Determine the (X, Y) coordinate at the center of the cell enclosing the given text.  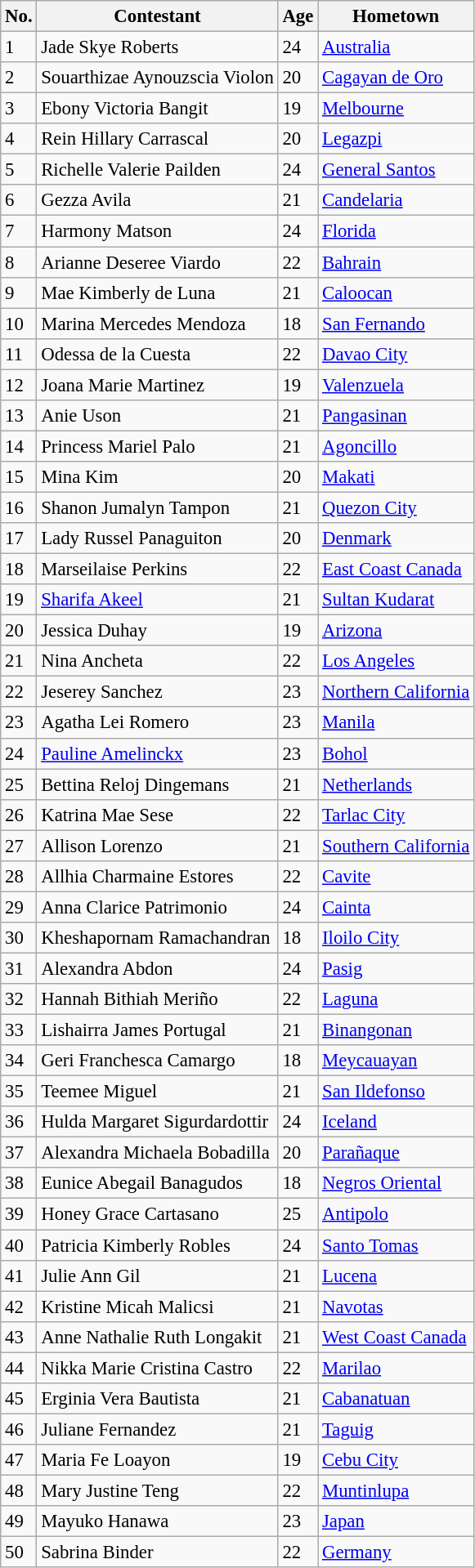
37 (19, 1153)
Honey Grace Cartasano (157, 1214)
36 (19, 1122)
Patricia Kimberly Robles (157, 1245)
26 (19, 815)
Quezon City (396, 507)
Hometown (396, 16)
Nikka Marie Cristina Castro (157, 1368)
7 (19, 231)
Florida (396, 231)
15 (19, 477)
Contestant (157, 16)
Cabanatuan (396, 1399)
4 (19, 139)
10 (19, 324)
Allison Lorenzo (157, 846)
San Ildefonso (396, 1092)
Mary Justine Teng (157, 1490)
Princess Mariel Palo (157, 446)
Netherlands (396, 784)
Julie Ann Gil (157, 1275)
Agatha Lei Romero (157, 723)
Valenzuela (396, 385)
14 (19, 446)
47 (19, 1460)
29 (19, 907)
Cavite (396, 877)
Lady Russel Panaguiton (157, 538)
Shanon Jumalyn Tampon (157, 507)
Negros Oriental (396, 1184)
Kristine Micah Malicsi (157, 1307)
Pasig (396, 968)
Gezza Avila (157, 200)
Age (298, 16)
Hannah Bithiah Meriño (157, 999)
16 (19, 507)
38 (19, 1184)
43 (19, 1337)
Marseilaise Perkins (157, 570)
Muntinlupa (396, 1490)
Agoncillo (396, 446)
Richelle Valerie Pailden (157, 170)
Marilao (396, 1368)
Marina Mercedes Mendoza (157, 324)
6 (19, 200)
Northern California (396, 692)
48 (19, 1490)
45 (19, 1399)
27 (19, 846)
Erginia Vera Bautista (157, 1399)
Cainta (396, 907)
11 (19, 354)
31 (19, 968)
Navotas (396, 1307)
17 (19, 538)
Davao City (396, 354)
Joana Marie Martinez (157, 385)
Iloilo City (396, 938)
Harmony Matson (157, 231)
Meycauayan (396, 1061)
Bohol (396, 753)
Candelaria (396, 200)
34 (19, 1061)
40 (19, 1245)
Anne Nathalie Ruth Longakit (157, 1337)
8 (19, 262)
Parañaque (396, 1153)
Alexandra Michaela Bobadilla (157, 1153)
Australia (396, 47)
Germany (396, 1552)
Juliane Fernandez (157, 1429)
Sultan Kudarat (396, 600)
Maria Fe Loayon (157, 1460)
35 (19, 1092)
Jessica Duhay (157, 631)
Legazpi (396, 139)
Souarthizae Aynouzscia Violon (157, 78)
12 (19, 385)
No. (19, 16)
Jeserey Sanchez (157, 692)
Rein Hillary Carrascal (157, 139)
Makati (396, 477)
Taguig (396, 1429)
46 (19, 1429)
Denmark (396, 538)
5 (19, 170)
Sharifa Akeel (157, 600)
Pangasinan (396, 416)
Lucena (396, 1275)
32 (19, 999)
13 (19, 416)
Kheshapornam Ramachandran (157, 938)
Bahrain (396, 262)
3 (19, 109)
Cagayan de Oro (396, 78)
Manila (396, 723)
42 (19, 1307)
Mina Kim (157, 477)
Alexandra Abdon (157, 968)
39 (19, 1214)
General Santos (396, 170)
Melbourne (396, 109)
Nina Ancheta (157, 661)
Allhia Charmaine Estores (157, 877)
Cebu City (396, 1460)
Anna Clarice Patrimonio (157, 907)
Lishairra James Portugal (157, 1030)
Binangonan (396, 1030)
Odessa de la Cuesta (157, 354)
Teemee Miguel (157, 1092)
Eunice Abegail Banagudos (157, 1184)
Arizona (396, 631)
West Coast Canada (396, 1337)
Antipolo (396, 1214)
41 (19, 1275)
Katrina Mae Sese (157, 815)
Anie Uson (157, 416)
Arianne Deseree Viardo (157, 262)
Los Angeles (396, 661)
49 (19, 1521)
Tarlac City (396, 815)
Pauline Amelinckx (157, 753)
Geri Franchesca Camargo (157, 1061)
Hulda Margaret Sigurdardottir (157, 1122)
33 (19, 1030)
Mae Kimberly de Luna (157, 293)
Southern California (396, 846)
Santo Tomas (396, 1245)
1 (19, 47)
Caloocan (396, 293)
San Fernando (396, 324)
44 (19, 1368)
Iceland (396, 1122)
Mayuko Hanawa (157, 1521)
Jade Skye Roberts (157, 47)
30 (19, 938)
Ebony Victoria Bangit (157, 109)
9 (19, 293)
Sabrina Binder (157, 1552)
Bettina Reloj Dingemans (157, 784)
50 (19, 1552)
Laguna (396, 999)
28 (19, 877)
East Coast Canada (396, 570)
2 (19, 78)
Japan (396, 1521)
